Return [X, Y] of the center of cell containing provided text 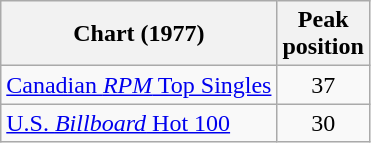
U.S. Billboard Hot 100 [139, 123]
37 [323, 85]
Canadian RPM Top Singles [139, 85]
Peakposition [323, 34]
30 [323, 123]
Chart (1977) [139, 34]
